Provide the [X, Y] coordinate of the cell's center where the given text is located.  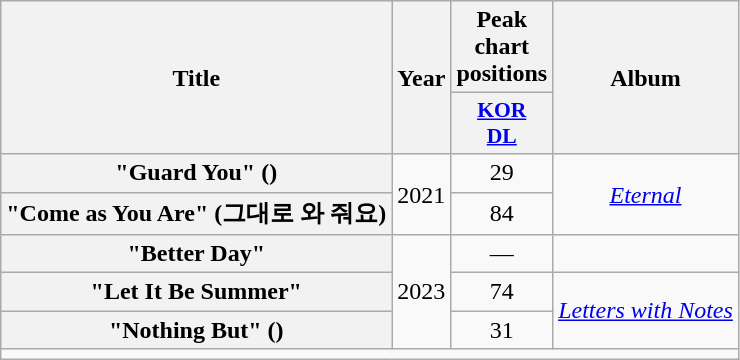
"Let It Be Summer" [196, 292]
Year [422, 78]
"Guard You" () [196, 173]
2021 [422, 194]
2023 [422, 292]
KORDL [502, 124]
Title [196, 78]
Eternal [646, 194]
— [502, 254]
29 [502, 173]
"Nothing But" () [196, 330]
84 [502, 214]
Album [646, 78]
Letters with Notes [646, 311]
"Come as You Are" (그대로 와 줘요) [196, 214]
"Better Day" [196, 254]
31 [502, 330]
74 [502, 292]
Peak chart positions [502, 47]
